From the cell containing the given text, extract its center point as [x, y] coordinate. 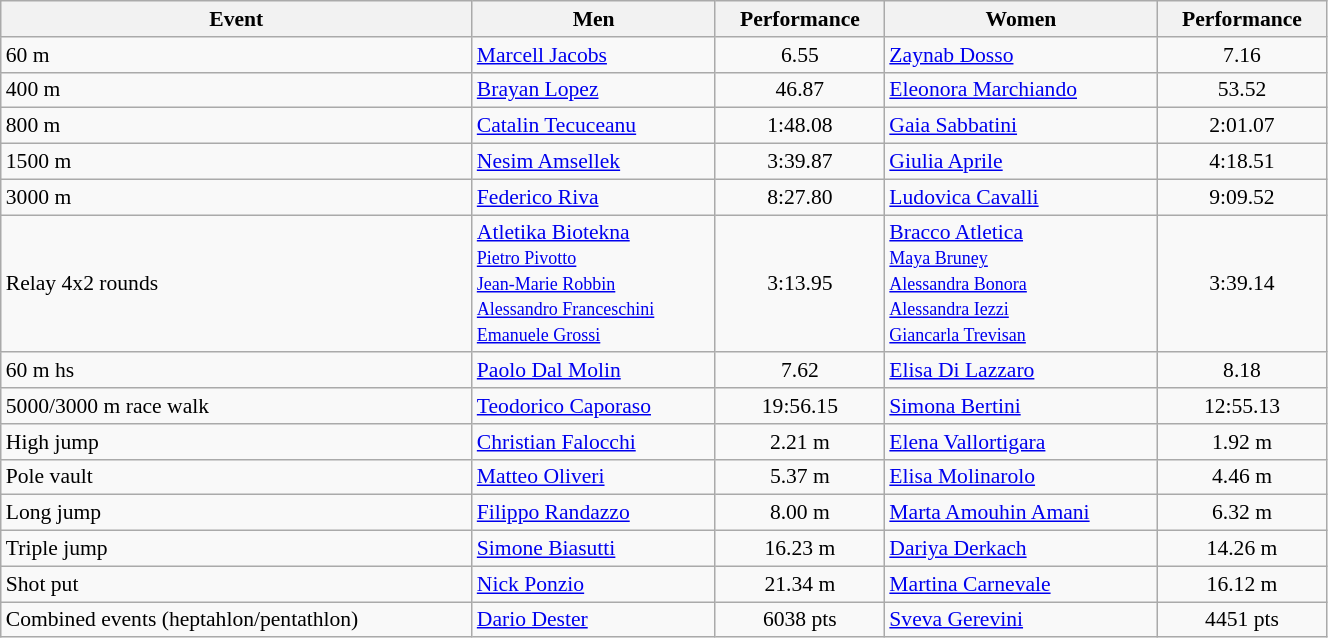
Men [594, 19]
Marta Amouhin Amani [1020, 513]
60 m hs [236, 371]
Giulia Aprile [1020, 162]
Catalin Tecuceanu [594, 126]
Ludovica Cavalli [1020, 197]
9:09.52 [1242, 197]
Women [1020, 19]
Gaia Sabbatini [1020, 126]
46.87 [800, 90]
Federico Riva [594, 197]
400 m [236, 90]
16.12 m [1242, 584]
16.23 m [800, 549]
Christian Falocchi [594, 442]
Zaynab Dosso [1020, 55]
4451 pts [1242, 620]
6.55 [800, 55]
3:13.95 [800, 284]
5.37 m [800, 477]
Nick Ponzio [594, 584]
Atletika Biotekna Pietro PivottoJean-Marie RobbinAlessandro FranceschiniEmanuele Grossi [594, 284]
7.16 [1242, 55]
5000/3000 m race walk [236, 406]
Elena Vallortigara [1020, 442]
Elisa Di Lazzaro [1020, 371]
Martina Carnevale [1020, 584]
Brayan Lopez [594, 90]
1500 m [236, 162]
Bracco Atletica Maya BruneyAlessandra BonoraAlessandra IezziGiancarla Trevisan [1020, 284]
53.52 [1242, 90]
Teodorico Caporaso [594, 406]
6038 pts [800, 620]
7.62 [800, 371]
Nesim Amsellek [594, 162]
Simone Biasutti [594, 549]
Shot put [236, 584]
21.34 m [800, 584]
Paolo Dal Molin [594, 371]
Combined events (heptahlon/pentathlon) [236, 620]
8.00 m [800, 513]
Sveva Gerevini [1020, 620]
Dario Dester [594, 620]
Dariya Derkach [1020, 549]
3000 m [236, 197]
High jump [236, 442]
Matteo Oliveri [594, 477]
Elisa Molinarolo [1020, 477]
Event [236, 19]
2.21 m [800, 442]
12:55.13 [1242, 406]
1.92 m [1242, 442]
Filippo Randazzo [594, 513]
14.26 m [1242, 549]
800 m [236, 126]
Pole vault [236, 477]
2:01.07 [1242, 126]
Marcell Jacobs [594, 55]
1:48.08 [800, 126]
4:18.51 [1242, 162]
8.18 [1242, 371]
Simona Bertini [1020, 406]
4.46 m [1242, 477]
Long jump [236, 513]
3:39.87 [800, 162]
6.32 m [1242, 513]
19:56.15 [800, 406]
60 m [236, 55]
Triple jump [236, 549]
3:39.14 [1242, 284]
8:27.80 [800, 197]
Relay 4x2 rounds [236, 284]
Eleonora Marchiando [1020, 90]
